Locate the cell with the specified text and output its [x, y] center coordinate. 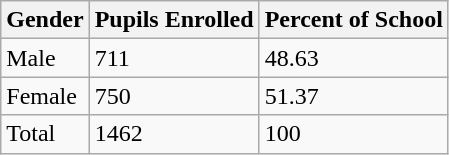
Pupils Enrolled [174, 20]
Total [45, 134]
48.63 [354, 58]
51.37 [354, 96]
750 [174, 96]
Percent of School [354, 20]
Female [45, 96]
Gender [45, 20]
Male [45, 58]
100 [354, 134]
711 [174, 58]
1462 [174, 134]
